Scan for the cell matching the given text and deliver its [X, Y] coordinate at center. 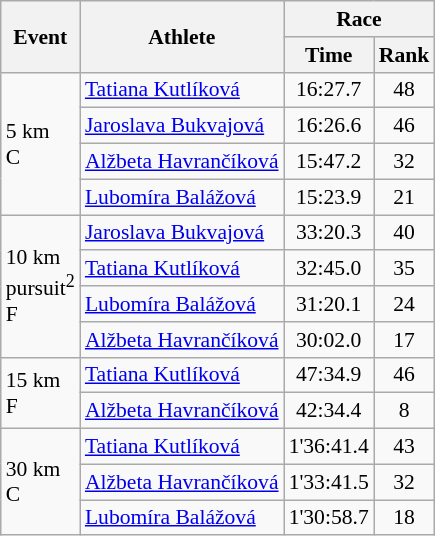
33:20.3 [329, 233]
24 [404, 304]
Race [360, 19]
1'36:41.4 [329, 447]
Rank [404, 55]
43 [404, 447]
5 km C [40, 143]
47:34.9 [329, 375]
32:45.0 [329, 269]
16:26.6 [329, 126]
31:20.1 [329, 304]
1'33:41.5 [329, 482]
1'30:58.7 [329, 518]
10 km pursuit2 F [40, 286]
17 [404, 340]
18 [404, 518]
21 [404, 197]
48 [404, 90]
35 [404, 269]
30 km C [40, 482]
30:02.0 [329, 340]
40 [404, 233]
Athlete [182, 36]
8 [404, 411]
Time [329, 55]
42:34.4 [329, 411]
15 km F [40, 392]
15:23.9 [329, 197]
15:47.2 [329, 162]
Event [40, 36]
16:27.7 [329, 90]
